Scan for the cell matching the given text and deliver its [X, Y] coordinate at center. 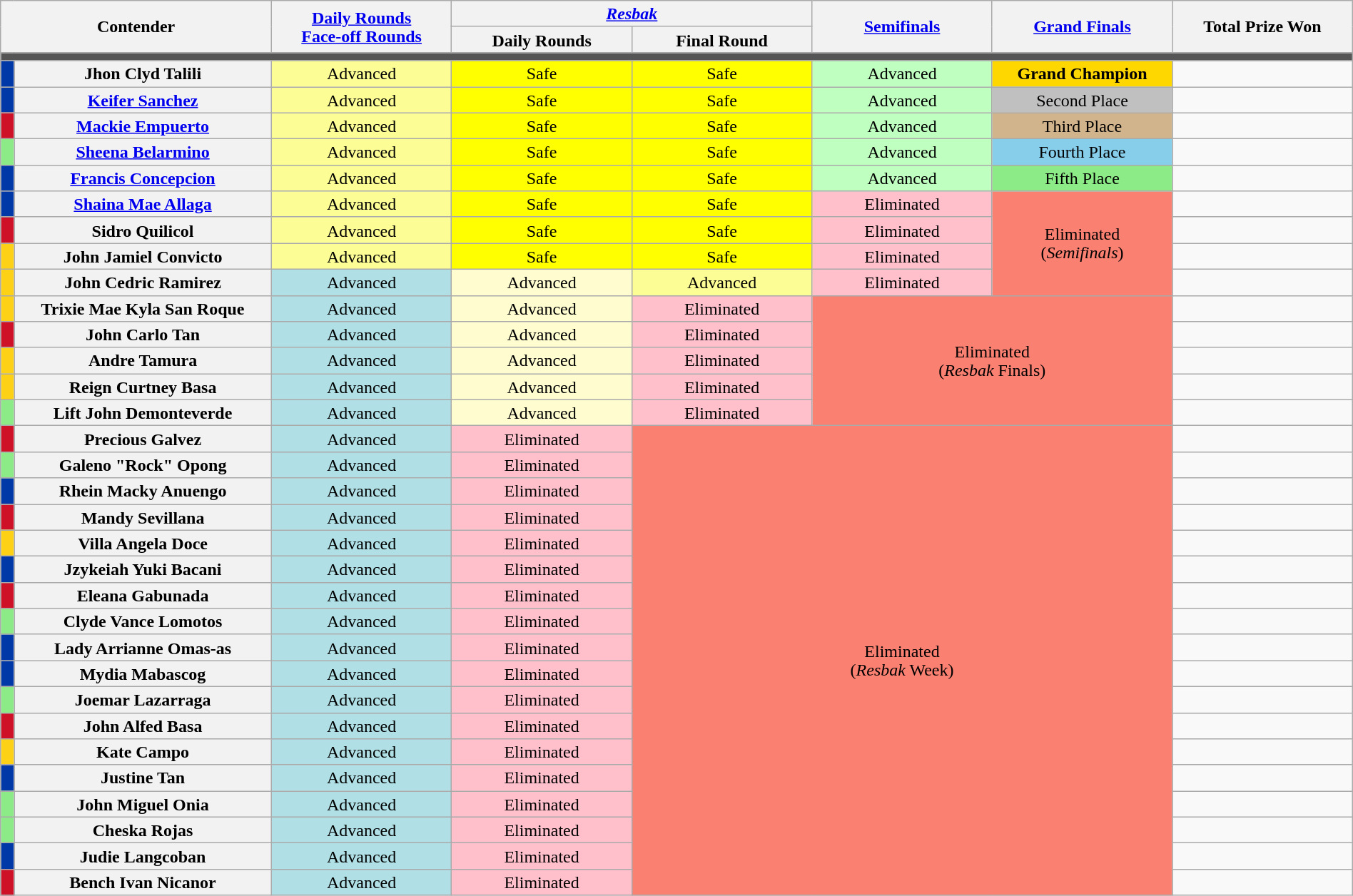
John Miguel Onia [143, 805]
Grand Champion [1082, 74]
Grand Finals [1082, 27]
Cheska Rojas [143, 830]
Mydia Mabascog [143, 673]
Jhon Clyd Talili [143, 74]
Second Place [1082, 100]
Rhein Macky Anuengo [143, 491]
Final Round [721, 40]
Semifinals [902, 27]
Villa Angela Doce [143, 544]
Andre Tamura [143, 361]
Fourth Place [1082, 153]
Lift John Demonteverde [143, 412]
Total Prize Won [1263, 27]
Galeno "Rock" Opong [143, 465]
Reign Curtney Basa [143, 387]
Third Place [1082, 126]
Francis Concepcion [143, 178]
Eleana Gabunada [143, 595]
John Jamiel Convicto [143, 257]
Justine Tan [143, 778]
Sheena Belarmino [143, 153]
Precious Galvez [143, 439]
Lady Arrianne Omas-as [143, 648]
Eliminated(Semifinals) [1082, 243]
Clyde Vance Lomotos [143, 622]
Shaina Mae Allaga [143, 204]
Trixie Mae Kyla San Roque [143, 308]
Jzykeiah Yuki Bacani [143, 569]
John Carlo Tan [143, 335]
Contender [136, 27]
Bench Ivan Nicanor [143, 882]
Eliminated(Resbak Finals) [992, 361]
Resbak [632, 14]
Judie Langcoban [143, 856]
Daily RoundsFace-off Rounds [361, 27]
Joemar Lazarraga [143, 699]
Fifth Place [1082, 178]
Mandy Sevillana [143, 516]
John Cedric Ramirez [143, 282]
Daily Rounds [542, 40]
Kate Campo [143, 752]
Keifer Sanchez [143, 100]
Eliminated(Resbak Week) [902, 661]
Sidro Quilicol [143, 230]
John Alfed Basa [143, 726]
Mackie Empuerto [143, 126]
